Detect which cell encompasses the target text, then output its [x, y] center coordinate. 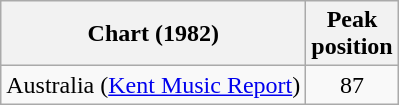
Peakposition [352, 34]
Australia (Kent Music Report) [154, 85]
87 [352, 85]
Chart (1982) [154, 34]
